Search for the cell housing the specified text and yield its [X, Y] center coordinate. 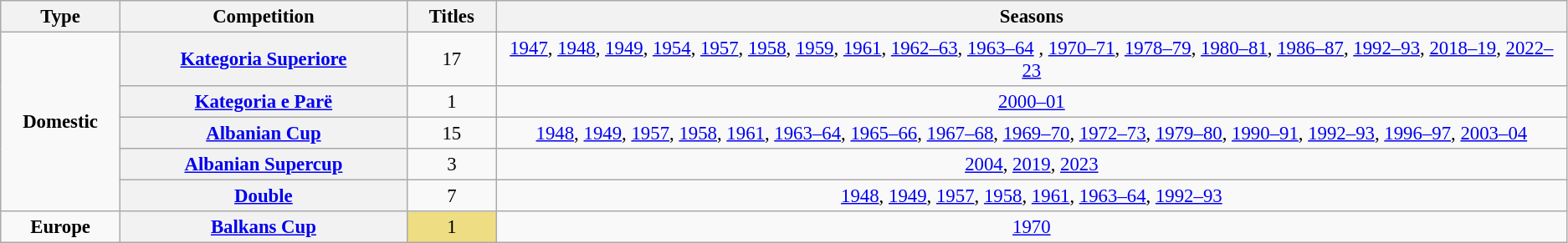
Competition [263, 17]
Double [263, 196]
Seasons [1031, 17]
1948, 1949, 1957, 1958, 1961, 1963–64, 1965–66, 1967–68, 1969–70, 1972–73, 1979–80, 1990–91, 1992–93, 1996–97, 2003–04 [1031, 134]
Kategoria Superiore [263, 60]
Type [60, 17]
2004, 2019, 2023 [1031, 165]
2000–01 [1031, 102]
1 [452, 102]
1947, 1948, 1949, 1954, 1957, 1958, 1959, 1961, 1962–63, 1963–64 , 1970–71, 1978–79, 1980–81, 1986–87, 1992–93, 2018–19, 2022–23 [1031, 60]
7 [452, 196]
Albanian Cup [263, 134]
3 [452, 165]
Albanian Supercup [263, 165]
Domestic [60, 122]
17 [452, 60]
Kategoria e Parë [263, 102]
1948, 1949, 1957, 1958, 1961, 1963–64, 1992–93 [1031, 196]
15 [452, 134]
Titles [452, 17]
